Provide the (x, y) coordinate of the cell's center where the given text is located.  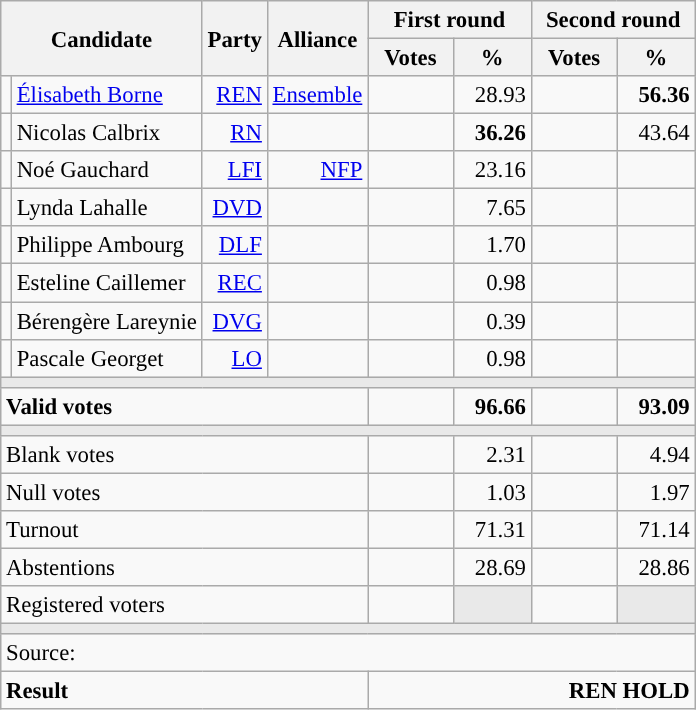
Alliance (317, 38)
Ensemble (317, 95)
28.69 (492, 567)
REC (234, 283)
1.70 (492, 245)
36.26 (492, 133)
43.64 (656, 133)
Result (184, 691)
7.65 (492, 208)
Turnout (184, 530)
Second round (613, 20)
Abstentions (184, 567)
2.31 (492, 455)
1.97 (656, 492)
23.16 (492, 170)
RN (234, 133)
71.14 (656, 530)
DVG (234, 321)
LFI (234, 170)
71.31 (492, 530)
Nicolas Calbrix (106, 133)
96.66 (492, 406)
Valid votes (184, 406)
REN (234, 95)
Noé Gauchard (106, 170)
28.93 (492, 95)
Blank votes (184, 455)
Source: (348, 653)
Party (234, 38)
NFP (317, 170)
First round (450, 20)
Philippe Ambourg (106, 245)
1.03 (492, 492)
56.36 (656, 95)
LO (234, 358)
Bérengère Lareynie (106, 321)
Élisabeth Borne (106, 95)
DVD (234, 208)
REN HOLD (532, 691)
Pascale Georget (106, 358)
Candidate (102, 38)
0.39 (492, 321)
Esteline Caillemer (106, 283)
Registered voters (184, 605)
Lynda Lahalle (106, 208)
DLF (234, 245)
93.09 (656, 406)
4.94 (656, 455)
Null votes (184, 492)
28.86 (656, 567)
